Detect which cell encompasses the target text, then output its [X, Y] center coordinate. 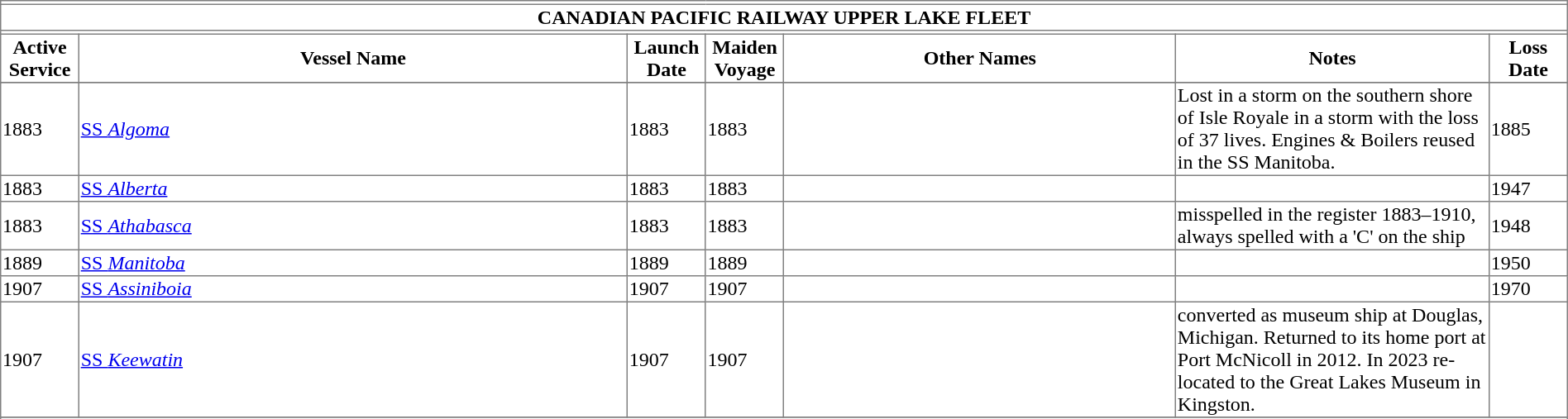
SS Alberta [352, 188]
Notes [1333, 58]
SS Keewatin [352, 359]
Other Names [980, 58]
Active Service [40, 58]
Launch Date [667, 58]
1947 [1528, 188]
SS Assiniboia [352, 289]
SS Algoma [352, 129]
SS Manitoba [352, 263]
1948 [1528, 226]
misspelled in the register 1883–1910, always spelled with a 'C' on the ship [1333, 226]
Lost in a storm on the southern shore of Isle Royale in a storm with the loss of 37 lives. Engines & Boilers reused in the SS Manitoba. [1333, 129]
CANADIAN PACIFIC RAILWAY UPPER LAKE FLEET [784, 17]
1885 [1528, 129]
Vessel Name [352, 58]
1970 [1528, 289]
Loss Date [1528, 58]
1950 [1528, 263]
SS Athabasca [352, 226]
Maiden Voyage [744, 58]
